Extract the [x, y] coordinate from the center of the cell holding the provided text.  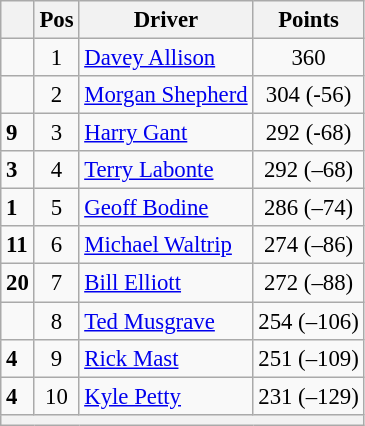
Terry Labonte [166, 170]
7 [56, 283]
251 (–109) [308, 358]
274 (–86) [308, 245]
2 [56, 95]
Michael Waltrip [166, 245]
360 [308, 58]
20 [18, 283]
272 (–88) [308, 283]
Geoff Bodine [166, 208]
10 [56, 396]
Pos [56, 20]
Harry Gant [166, 133]
Driver [166, 20]
292 (-68) [308, 133]
Points [308, 20]
Morgan Shepherd [166, 95]
286 (–74) [308, 208]
Kyle Petty [166, 396]
8 [56, 321]
304 (-56) [308, 95]
11 [18, 245]
254 (–106) [308, 321]
5 [56, 208]
Ted Musgrave [166, 321]
292 (–68) [308, 170]
Bill Elliott [166, 283]
6 [56, 245]
Rick Mast [166, 358]
Davey Allison [166, 58]
231 (–129) [308, 396]
